Detect which cell encompasses the target text, then output its [X, Y] center coordinate. 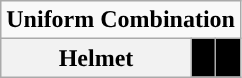
Helmet [96, 58]
Uniform Combination [121, 20]
